Determine the [x, y] coordinate at the center of the cell enclosing the given text.  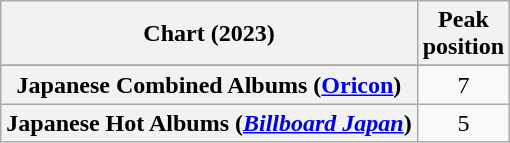
Peakposition [463, 34]
Chart (2023) [209, 34]
7 [463, 85]
5 [463, 123]
Japanese Combined Albums (Oricon) [209, 85]
Japanese Hot Albums (Billboard Japan) [209, 123]
